Capture the cell that displays the provided text and extract its [x, y] central coordinate. 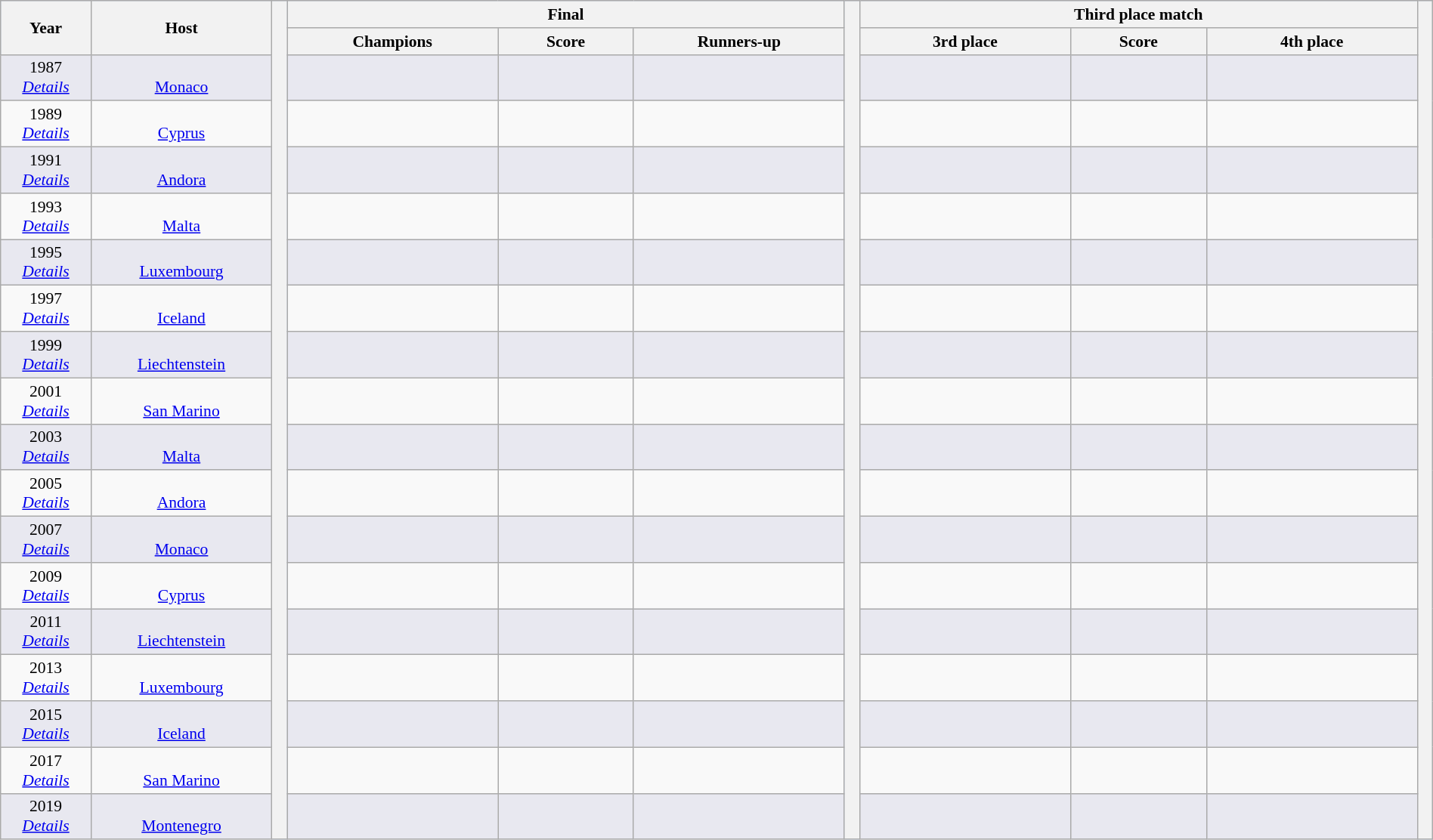
2001 Details [46, 400]
3rd place [964, 42]
1989 Details [46, 124]
1995Details [46, 263]
Montenegro [181, 816]
2013Details [46, 678]
1987 Details [46, 77]
2011 Details [46, 632]
2005Details [46, 494]
Third place match [1138, 14]
1991 Details [46, 171]
2015Details [46, 724]
2007Details [46, 539]
2017Details [46, 771]
Final [566, 14]
2003 Details [46, 447]
Year [46, 27]
1999 Details [46, 355]
1997 Details [46, 308]
4th place [1312, 42]
2019Details [46, 816]
Runners-up [739, 42]
2009 Details [46, 586]
Host [181, 27]
Champions [393, 42]
1993Details [46, 216]
